Output the (x, y) coordinate of the center of the cell containing the given text.  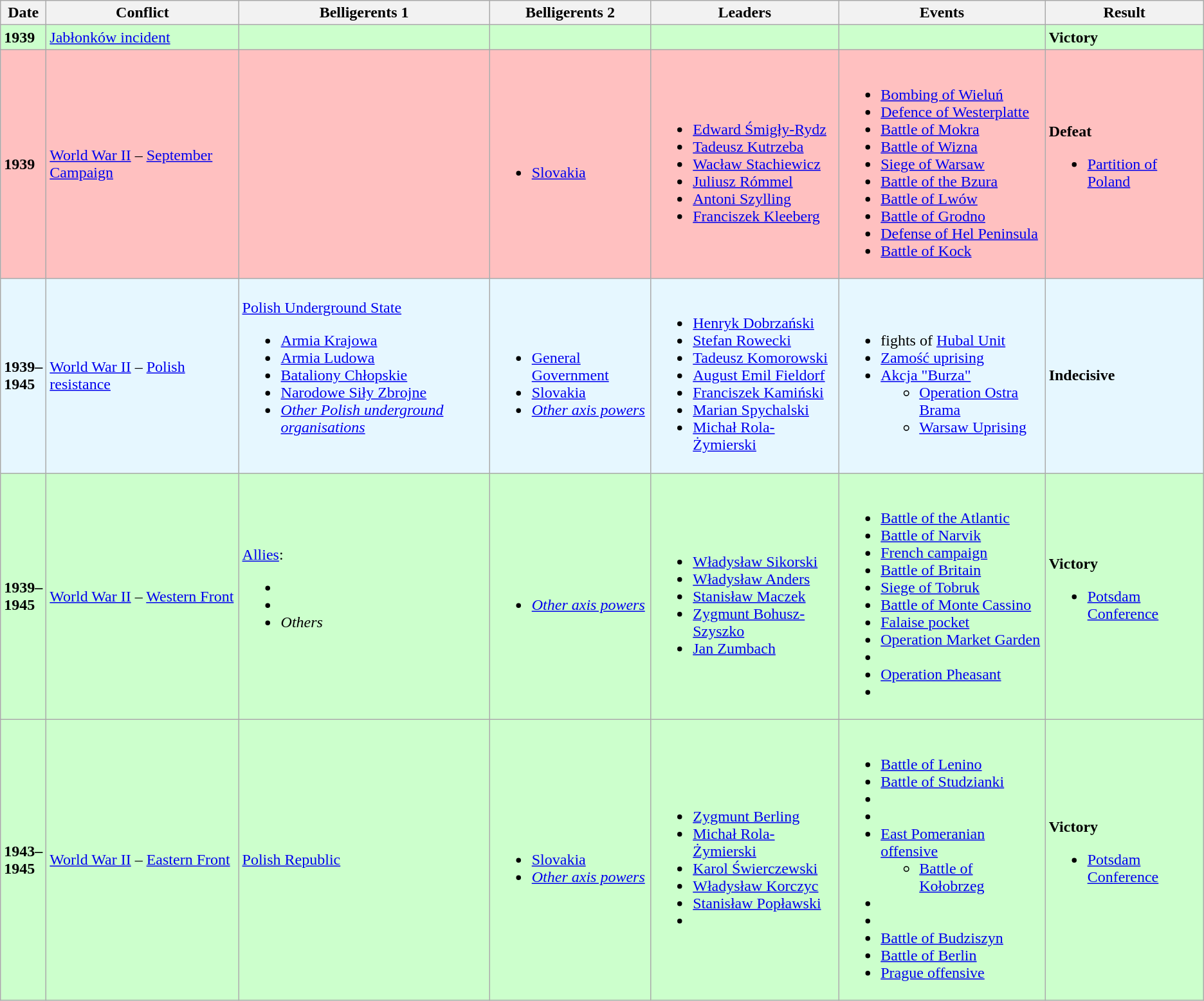
Belligerents 2 (570, 13)
Allies:Others (364, 596)
Polish Republic (364, 859)
Leaders (745, 13)
Result (1124, 13)
Zygmunt BerlingMichał Rola-ŻymierskiKarol ŚwierczewskiWładysław KorczycStanisław Popławski (745, 859)
Conflict (143, 13)
Edward Śmigły-RydzTadeusz KutrzebaWacław StachiewiczJuliusz RómmelAntoni SzyllingFranciszek Kleeberg (745, 164)
General Government SlovakiaOther axis powers (570, 376)
Indecisive (1124, 376)
Events (942, 13)
Henryk DobrzańskiStefan RoweckiTadeusz KomorowskiAugust Emil FieldorfFranciszek KamińskiMarian SpychalskiMichał Rola-Żymierski (745, 376)
Polish Underground StateArmia KrajowaArmia LudowaBataliony ChłopskieNarodowe Siły ZbrojneOther Polish underground organisations (364, 376)
fights of Hubal UnitZamość uprisingAkcja "Burza"Operation Ostra BramaWarsaw Uprising (942, 376)
Belligerents 1 (364, 13)
World War II – Polish resistance (143, 376)
Other axis powers (570, 596)
Date (23, 13)
Battle of LeninoBattle of StudziankiEast Pomeranian offensiveBattle of KołobrzegBattle of BudziszynBattle of BerlinPrague offensive (942, 859)
World War II – Eastern Front (143, 859)
World War II – Western Front (143, 596)
Jabłonków incident (143, 37)
World War II – September Campaign (143, 164)
Slovakia (570, 164)
Victory (1124, 37)
DefeatPartition of Poland (1124, 164)
SlovakiaOther axis powers (570, 859)
Władysław SikorskiWładysław AndersStanisław MaczekZygmunt Bohusz-SzyszkoJan Zumbach (745, 596)
1943–1945 (23, 859)
